Provide the (x, y) coordinate of the cell's center where the given text is located.  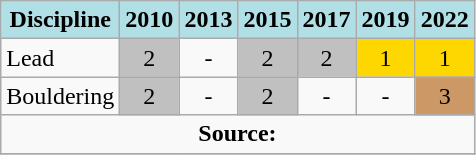
2015 (268, 20)
Lead (60, 58)
Source: (238, 134)
2022 (444, 20)
Bouldering (60, 96)
2013 (208, 20)
2010 (150, 20)
2019 (386, 20)
Discipline (60, 20)
2017 (326, 20)
3 (444, 96)
